Return (x, y) of the center of cell containing provided text 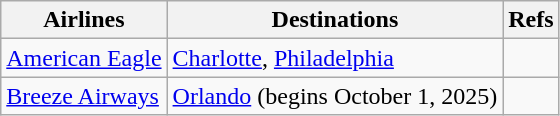
Breeze Airways (84, 96)
Refs (531, 20)
Charlotte, Philadelphia (335, 58)
Airlines (84, 20)
American Eagle (84, 58)
Destinations (335, 20)
Orlando (begins October 1, 2025) (335, 96)
